Provide the (x, y) coordinate of the cell's center where the given text is located.  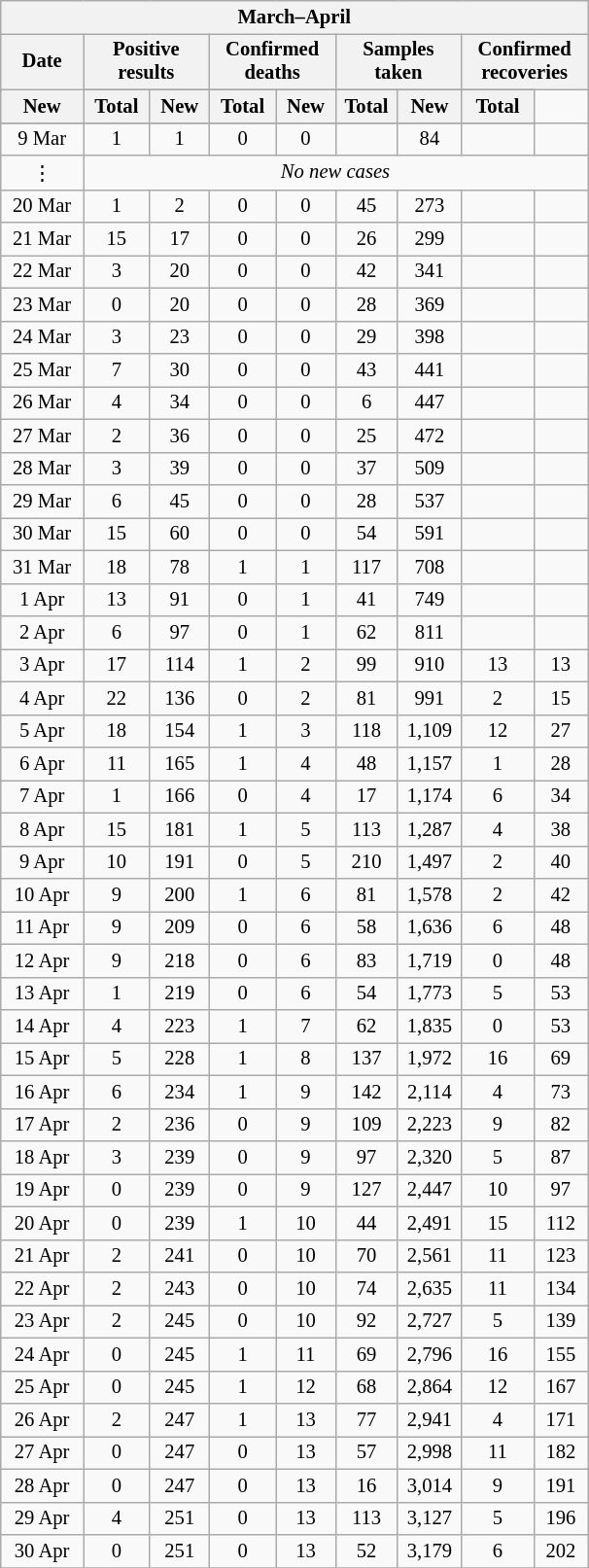
167 (560, 1387)
181 (179, 829)
234 (179, 1092)
21 Mar (43, 238)
114 (179, 665)
25 Apr (43, 1387)
43 (366, 370)
117 (366, 567)
1,773 (430, 993)
23 Mar (43, 304)
17 Apr (43, 1125)
38 (560, 829)
26 Apr (43, 1420)
472 (430, 436)
811 (430, 633)
2,491 (430, 1223)
2,114 (430, 1092)
708 (430, 567)
87 (560, 1158)
91 (179, 600)
2,320 (430, 1158)
136 (179, 698)
537 (430, 501)
39 (179, 469)
2,223 (430, 1125)
182 (560, 1452)
58 (366, 927)
31 Mar (43, 567)
1,719 (430, 960)
5 Apr (43, 731)
2,864 (430, 1387)
1,578 (430, 895)
25 Mar (43, 370)
41 (366, 600)
154 (179, 731)
273 (430, 206)
92 (366, 1321)
74 (366, 1288)
27 Apr (43, 1452)
341 (430, 271)
749 (430, 600)
165 (179, 763)
37 (366, 469)
3,127 (430, 1518)
8 (305, 1059)
1 Apr (43, 600)
28 Mar (43, 469)
99 (366, 665)
447 (430, 402)
29 Mar (43, 501)
1,109 (430, 731)
March–April (294, 17)
40 (560, 862)
142 (366, 1092)
22 Apr (43, 1288)
6 Apr (43, 763)
134 (560, 1288)
44 (366, 1223)
2,796 (430, 1354)
155 (560, 1354)
22 Mar (43, 271)
10 Apr (43, 895)
⋮ (43, 173)
70 (366, 1256)
171 (560, 1420)
26 (366, 238)
29 (366, 337)
30 (179, 370)
12 Apr (43, 960)
84 (430, 139)
210 (366, 862)
228 (179, 1059)
57 (366, 1452)
241 (179, 1256)
20 Apr (43, 1223)
30 Mar (43, 534)
3,179 (430, 1551)
9 Mar (43, 139)
14 Apr (43, 1026)
24 Apr (43, 1354)
2,635 (430, 1288)
2,447 (430, 1190)
83 (366, 960)
11 Apr (43, 927)
9 Apr (43, 862)
73 (560, 1092)
Samples taken (398, 61)
24 Mar (43, 337)
36 (179, 436)
68 (366, 1387)
369 (430, 304)
30 Apr (43, 1551)
27 (560, 731)
29 Apr (43, 1518)
2,941 (430, 1420)
2,998 (430, 1452)
223 (179, 1026)
Confirmed deaths (272, 61)
25 (366, 436)
23 Apr (43, 1321)
243 (179, 1288)
Confirmed recoveries (525, 61)
1,636 (430, 927)
196 (560, 1518)
209 (179, 927)
200 (179, 895)
299 (430, 238)
Date (43, 61)
7 Apr (43, 796)
509 (430, 469)
18 Apr (43, 1158)
123 (560, 1256)
1,835 (430, 1026)
1,157 (430, 763)
77 (366, 1420)
52 (366, 1551)
3,014 (430, 1485)
139 (560, 1321)
1,972 (430, 1059)
2 Apr (43, 633)
236 (179, 1125)
No new cases (336, 173)
112 (560, 1223)
8 Apr (43, 829)
1,287 (430, 829)
202 (560, 1551)
20 Mar (43, 206)
991 (430, 698)
218 (179, 960)
166 (179, 796)
3 Apr (43, 665)
127 (366, 1190)
910 (430, 665)
28 Apr (43, 1485)
Positive results (147, 61)
591 (430, 534)
15 Apr (43, 1059)
19 Apr (43, 1190)
82 (560, 1125)
2,727 (430, 1321)
1,174 (430, 796)
13 Apr (43, 993)
2,561 (430, 1256)
22 (117, 698)
16 Apr (43, 1092)
219 (179, 993)
118 (366, 731)
4 Apr (43, 698)
1,497 (430, 862)
398 (430, 337)
23 (179, 337)
137 (366, 1059)
26 Mar (43, 402)
27 Mar (43, 436)
109 (366, 1125)
78 (179, 567)
441 (430, 370)
60 (179, 534)
21 Apr (43, 1256)
